Return the [x, y] coordinate for the center point of the cell that contains the specified text.  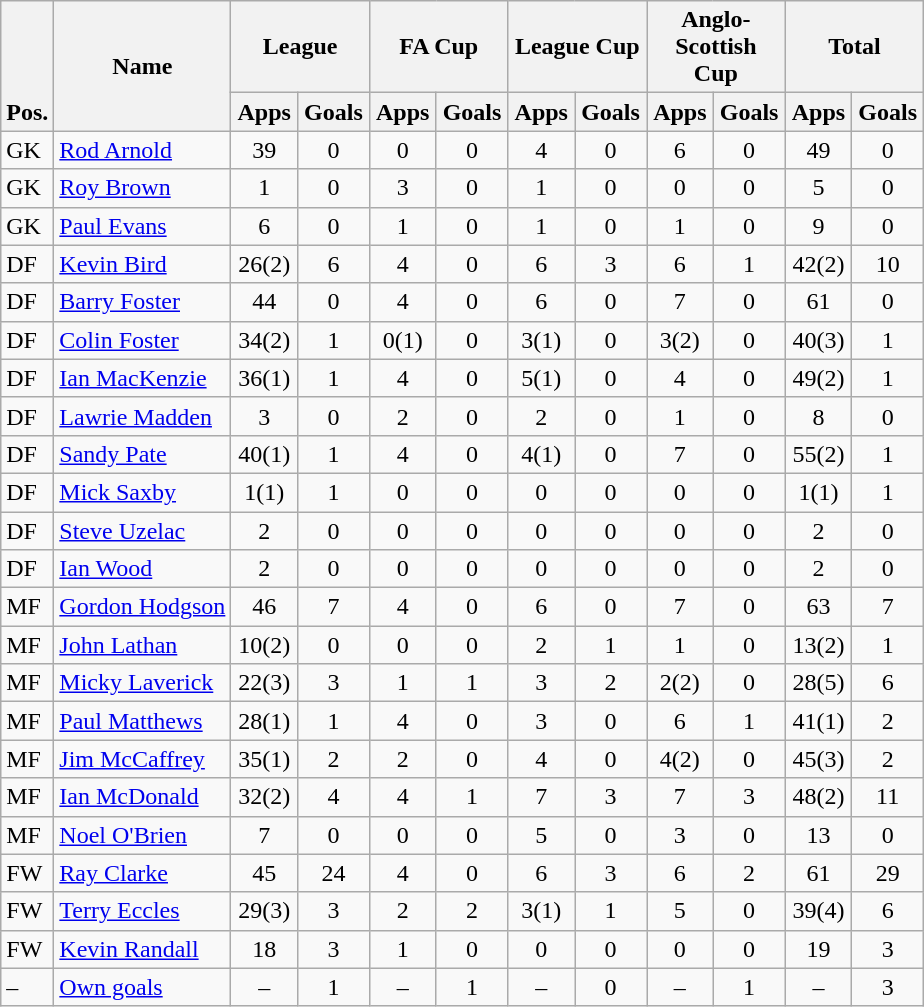
League Cup [578, 47]
4(2) [680, 759]
63 [818, 607]
Mick Saxby [142, 492]
29 [888, 873]
11 [888, 797]
FA Cup [438, 47]
Ian McDonald [142, 797]
45 [264, 873]
13 [818, 835]
26(2) [264, 264]
Rod Arnold [142, 150]
49 [818, 150]
Noel O'Brien [142, 835]
Jim McCaffrey [142, 759]
Kevin Bird [142, 264]
Sandy Pate [142, 454]
Micky Laverick [142, 683]
5(1) [542, 378]
Terry Eccles [142, 911]
42(2) [818, 264]
0(1) [402, 340]
39 [264, 150]
46 [264, 607]
55(2) [818, 454]
45(3) [818, 759]
22(3) [264, 683]
48(2) [818, 797]
Colin Foster [142, 340]
Pos. [28, 66]
Lawrie Madden [142, 416]
24 [333, 873]
Gordon Hodgson [142, 607]
13(2) [818, 645]
Ian MacKenzie [142, 378]
36(1) [264, 378]
3(2) [680, 340]
10 [888, 264]
Own goals [142, 987]
28(5) [818, 683]
44 [264, 302]
41(1) [818, 721]
18 [264, 949]
34(2) [264, 340]
39(4) [818, 911]
8 [818, 416]
35(1) [264, 759]
Paul Evans [142, 226]
28(1) [264, 721]
Steve Uzelac [142, 531]
40(1) [264, 454]
John Lathan [142, 645]
Ian Wood [142, 569]
40(3) [818, 340]
Barry Foster [142, 302]
Anglo-Scottish Cup [716, 47]
League [300, 47]
32(2) [264, 797]
2(2) [680, 683]
10(2) [264, 645]
Roy Brown [142, 188]
4(1) [542, 454]
Ray Clarke [142, 873]
19 [818, 949]
49(2) [818, 378]
29(3) [264, 911]
Name [142, 66]
Paul Matthews [142, 721]
9 [818, 226]
Total [854, 47]
Kevin Randall [142, 949]
